Extract the (X, Y) coordinate from the center of the cell holding the provided text.  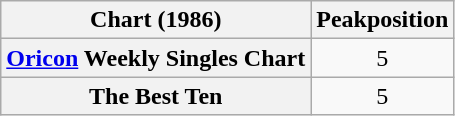
Peakposition (382, 20)
Chart (1986) (156, 20)
The Best Ten (156, 96)
Oricon Weekly Singles Chart (156, 58)
